Return (x, y) of the center of cell containing provided text 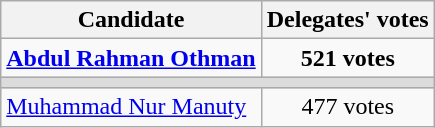
Muhammad Nur Manuty (131, 107)
521 votes (348, 58)
Abdul Rahman Othman (131, 58)
Candidate (131, 20)
477 votes (348, 107)
Delegates' votes (348, 20)
